Capture the cell that displays the provided text and extract its [x, y] central coordinate. 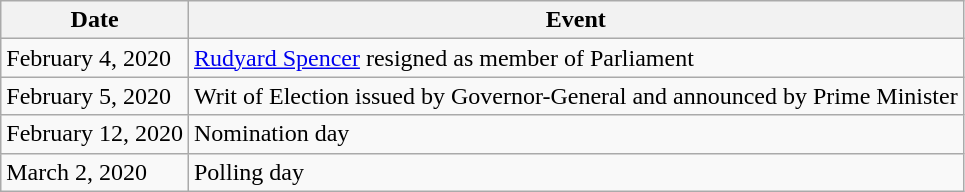
Rudyard Spencer resigned as member of Parliament [576, 58]
Date [95, 20]
Polling day [576, 172]
Nomination day [576, 134]
March 2, 2020 [95, 172]
February 4, 2020 [95, 58]
Writ of Election issued by Governor-General and announced by Prime Minister [576, 96]
February 5, 2020 [95, 96]
Event [576, 20]
February 12, 2020 [95, 134]
